Scan for the cell matching the given text and deliver its [X, Y] coordinate at center. 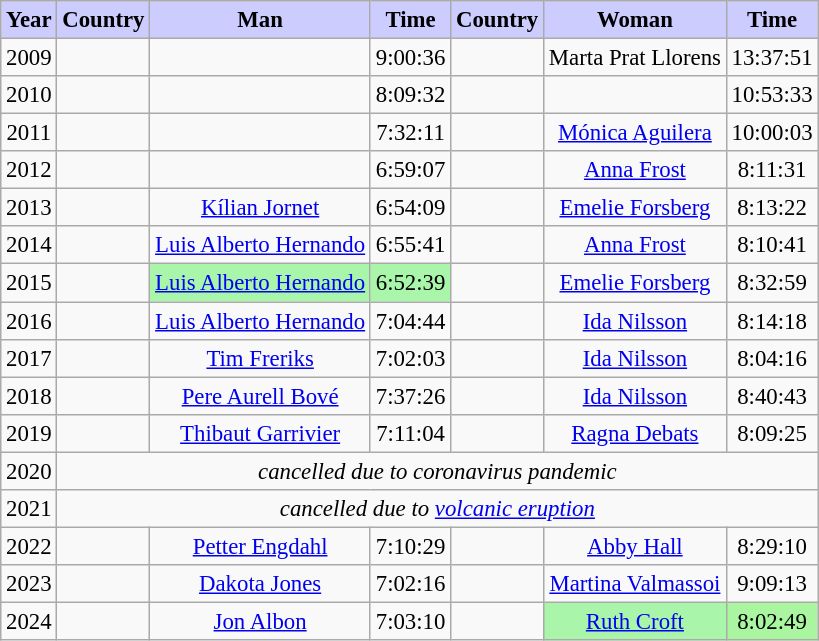
2014 [29, 245]
cancelled due to volcanic eruption [438, 509]
2020 [29, 471]
2017 [29, 358]
2009 [29, 58]
9:00:36 [410, 58]
7:11:04 [410, 433]
8:09:32 [410, 95]
8:32:59 [772, 283]
8:14:18 [772, 321]
9:09:13 [772, 584]
7:32:11 [410, 133]
Pere Aurell Bové [260, 396]
7:02:16 [410, 584]
Tim Freriks [260, 358]
8:04:16 [772, 358]
8:09:25 [772, 433]
Abby Hall [636, 546]
2023 [29, 584]
2018 [29, 396]
2022 [29, 546]
Marta Prat Llorens [636, 58]
Petter Engdahl [260, 546]
Thibaut Garrivier [260, 433]
8:40:43 [772, 396]
2015 [29, 283]
Man [260, 20]
10:53:33 [772, 95]
Ragna Debats [636, 433]
Ruth Croft [636, 621]
Year [29, 20]
2024 [29, 621]
Woman [636, 20]
6:54:09 [410, 208]
Dakota Jones [260, 584]
Kílian Jornet [260, 208]
8:10:41 [772, 245]
cancelled due to coronavirus pandemic [438, 471]
2012 [29, 170]
7:02:03 [410, 358]
7:10:29 [410, 546]
Mónica Aguilera [636, 133]
7:37:26 [410, 396]
2016 [29, 321]
2011 [29, 133]
8:11:31 [772, 170]
Martina Valmassoi [636, 584]
8:02:49 [772, 621]
6:59:07 [410, 170]
6:52:39 [410, 283]
8:29:10 [772, 546]
2019 [29, 433]
13:37:51 [772, 58]
6:55:41 [410, 245]
2010 [29, 95]
2013 [29, 208]
7:04:44 [410, 321]
8:13:22 [772, 208]
2021 [29, 509]
10:00:03 [772, 133]
Jon Albon [260, 621]
7:03:10 [410, 621]
